From the cell containing the given text, extract its center point as [X, Y] coordinate. 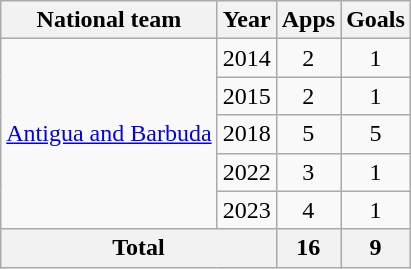
9 [376, 248]
2018 [246, 134]
Goals [376, 20]
2023 [246, 210]
Antigua and Barbuda [109, 134]
3 [308, 172]
Total [138, 248]
Apps [308, 20]
16 [308, 248]
2015 [246, 96]
2014 [246, 58]
2022 [246, 172]
Year [246, 20]
National team [109, 20]
4 [308, 210]
